Return [x, y] of the center of cell containing provided text 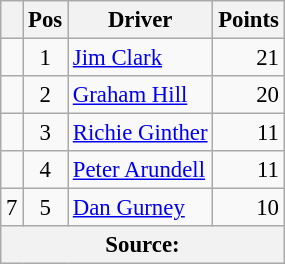
5 [46, 208]
Graham Hill [140, 95]
7 [12, 208]
Pos [46, 20]
Peter Arundell [140, 170]
4 [46, 170]
21 [248, 58]
10 [248, 208]
Jim Clark [140, 58]
Source: [142, 245]
Points [248, 20]
20 [248, 95]
2 [46, 95]
Dan Gurney [140, 208]
Richie Ginther [140, 133]
1 [46, 58]
Driver [140, 20]
3 [46, 133]
